Detect which cell encompasses the target text, then output its (X, Y) center coordinate. 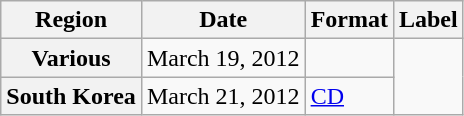
Date (223, 20)
March 19, 2012 (223, 58)
Format (349, 20)
South Korea (72, 96)
March 21, 2012 (223, 96)
Label (428, 20)
Region (72, 20)
CD (349, 96)
Various (72, 58)
